Return the (X, Y) coordinate for the center point of the cell that contains the specified text.  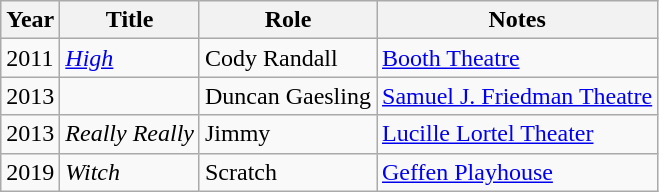
Really Really (130, 134)
Year (30, 20)
Notes (516, 20)
2011 (30, 58)
Lucille Lortel Theater (516, 134)
Booth Theatre (516, 58)
Duncan Gaesling (288, 96)
Cody Randall (288, 58)
Role (288, 20)
Geffen Playhouse (516, 172)
Jimmy (288, 134)
Witch (130, 172)
Title (130, 20)
Samuel J. Friedman Theatre (516, 96)
Scratch (288, 172)
High (130, 58)
2019 (30, 172)
